Determine the [x, y] coordinate at the center of the cell enclosing the given text.  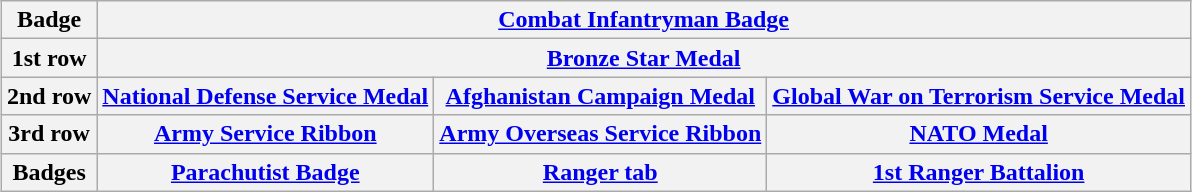
NATO Medal [979, 134]
3rd row [48, 134]
Army Overseas Service Ribbon [600, 134]
Badge [48, 20]
Combat Infantryman Badge [644, 20]
Army Service Ribbon [266, 134]
2nd row [48, 96]
National Defense Service Medal [266, 96]
Bronze Star Medal [644, 58]
Badges [48, 172]
1st Ranger Battalion [979, 172]
1st row [48, 58]
Afghanistan Campaign Medal [600, 96]
Parachutist Badge [266, 172]
Global War on Terrorism Service Medal [979, 96]
Ranger tab [600, 172]
